Capture the cell that displays the provided text and extract its (X, Y) central coordinate. 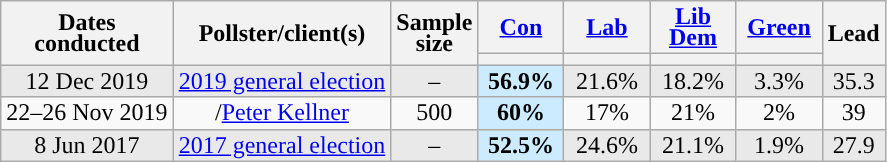
8 Jun 2017 (87, 145)
Lead (854, 33)
3.3% (779, 81)
21.6% (607, 81)
/Peter Kellner (282, 113)
2% (779, 113)
39 (854, 113)
22–26 Nov 2019 (87, 113)
Green (779, 28)
Datesconducted (87, 33)
500 (434, 113)
18.2% (693, 81)
27.9 (854, 145)
21% (693, 113)
56.9% (521, 81)
52.5% (521, 145)
60% (521, 113)
Samplesize (434, 33)
2017 general election (282, 145)
Lab (607, 28)
35.3 (854, 81)
24.6% (607, 145)
Lib Dem (693, 28)
Con (521, 28)
2019 general election (282, 81)
21.1% (693, 145)
12 Dec 2019 (87, 81)
Pollster/client(s) (282, 33)
17% (607, 113)
1.9% (779, 145)
